Scan for the cell matching the given text and deliver its [X, Y] coordinate at center. 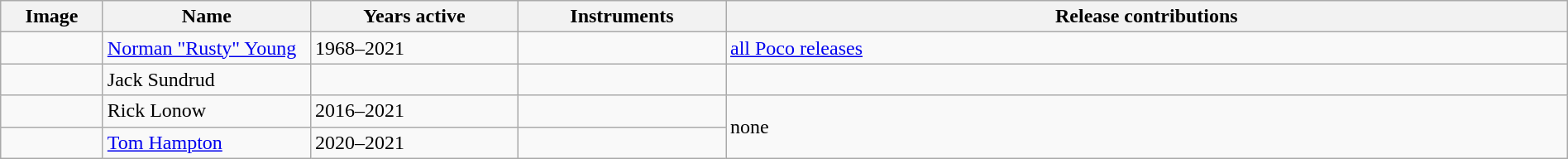
Jack Sundrud [207, 79]
Release contributions [1147, 17]
Norman "Rusty" Young [207, 48]
Years active [414, 17]
Image [52, 17]
all Poco releases [1147, 48]
Instruments [622, 17]
2020–2021 [414, 142]
none [1147, 127]
1968–2021 [414, 48]
2016–2021 [414, 111]
Rick Lonow [207, 111]
Tom Hampton [207, 142]
Name [207, 17]
